Extract the (X, Y) coordinate from the center of the cell holding the provided text.  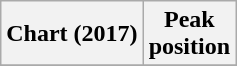
Peakposition (189, 34)
Chart (2017) (72, 34)
